Return [x, y] of the center of cell containing provided text 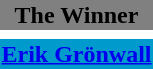
Erik Grönwall [76, 54]
The Winner [76, 15]
